Scan for the cell matching the given text and deliver its (x, y) coordinate at center. 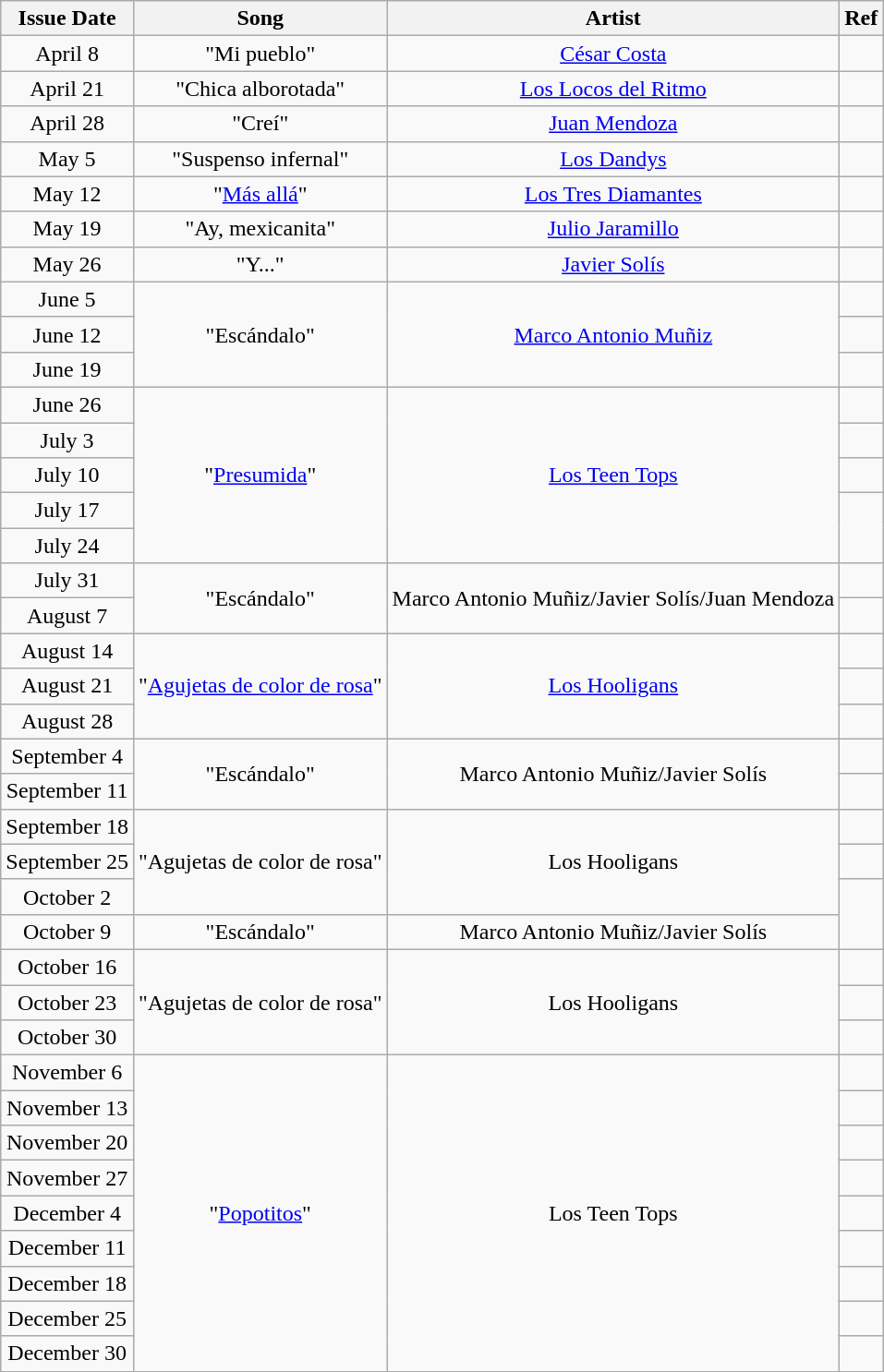
June 12 (67, 334)
July 24 (67, 546)
Juan Mendoza (613, 124)
Artist (613, 18)
"Ay, mexicanita" (260, 229)
July 3 (67, 440)
August 28 (67, 721)
December 4 (67, 1213)
June 5 (67, 299)
November 20 (67, 1143)
December 25 (67, 1318)
August 14 (67, 651)
"Presumida" (260, 475)
October 30 (67, 1038)
Marco Antonio Muñiz/Javier Solís/Juan Mendoza (613, 598)
November 27 (67, 1178)
April 8 (67, 54)
November 6 (67, 1073)
Los Dandys (613, 159)
Los Locos del Ritmo (613, 89)
November 13 (67, 1108)
October 23 (67, 1002)
September 4 (67, 756)
October 16 (67, 967)
April 21 (67, 89)
"Popotitos" (260, 1213)
Javier Solís (613, 264)
Julio Jaramillo (613, 229)
June 19 (67, 369)
April 28 (67, 124)
"Chica alborotada" (260, 89)
August 21 (67, 686)
October 9 (67, 932)
December 30 (67, 1354)
September 18 (67, 826)
May 12 (67, 194)
September 25 (67, 861)
"Creí" (260, 124)
"Y..." (260, 264)
August 7 (67, 616)
July 17 (67, 511)
Los Tres Diamantes (613, 194)
October 2 (67, 897)
Marco Antonio Muñiz (613, 334)
Issue Date (67, 18)
"Suspenso infernal" (260, 159)
September 11 (67, 791)
Ref (861, 18)
July 31 (67, 581)
June 26 (67, 404)
"Más allá" (260, 194)
Song (260, 18)
May 5 (67, 159)
May 19 (67, 229)
December 18 (67, 1283)
"Mi pueblo" (260, 54)
July 10 (67, 475)
May 26 (67, 264)
December 11 (67, 1248)
César Costa (613, 54)
